Return the [x, y] coordinate for the center point of the cell that contains the specified text.  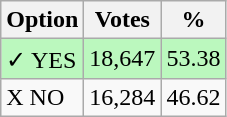
18,647 [122, 59]
Option [42, 20]
X NO [42, 97]
✓ YES [42, 59]
% [194, 20]
53.38 [194, 59]
Votes [122, 20]
46.62 [194, 97]
16,284 [122, 97]
